From the cell containing the given text, extract its center point as (X, Y) coordinate. 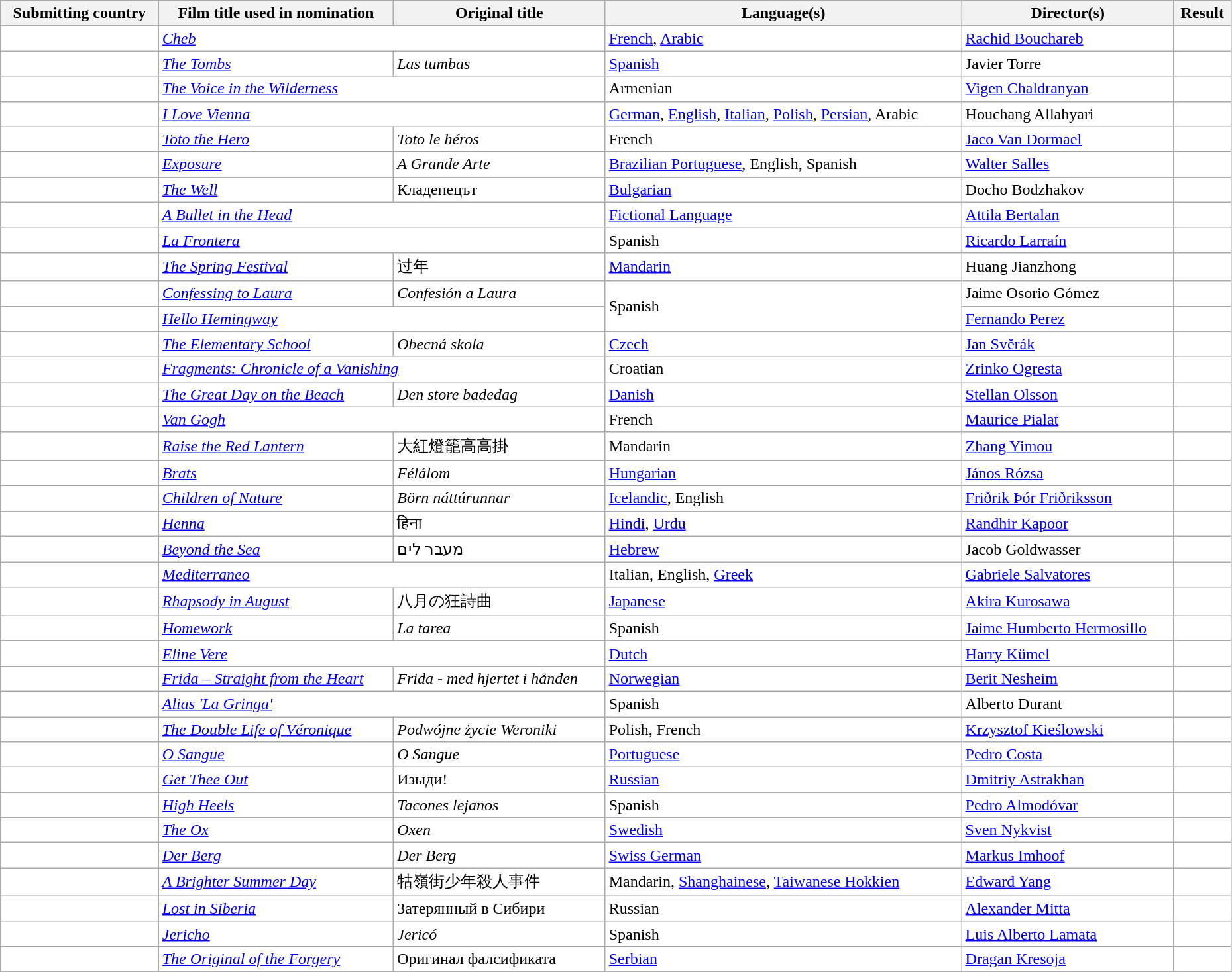
Brazilian Portuguese, English, Spanish (783, 164)
Raise the Red Lantern (276, 447)
Изыди! (500, 780)
Dutch (783, 653)
Portuguese (783, 755)
Jericó (500, 934)
Hungarian (783, 473)
Fragments: Chronicle of a Vanishing (382, 369)
Edward Yang (1068, 883)
The Ox (276, 830)
Houchang Allahyari (1068, 114)
Zrinko Ogresta (1068, 369)
Hebrew (783, 549)
Walter Salles (1068, 164)
The Great Day on the Beach (276, 394)
A Bullet in the Head (382, 215)
French, Arabic (783, 38)
מעבר לים (500, 549)
Croatian (783, 369)
Confessing to Laura (276, 294)
Fernando Perez (1068, 319)
Brats (276, 473)
I Love Vienna (382, 114)
Italian, English, Greek (783, 575)
La Frontera (382, 240)
Oxen (500, 830)
Toto le héros (500, 139)
Stellan Olsson (1068, 394)
Cheb (382, 38)
German, English, Italian, Polish, Persian, Arabic (783, 114)
Huang Jianzhong (1068, 266)
Henna (276, 523)
Markus Imhoof (1068, 855)
Hindi, Urdu (783, 523)
Pedro Almodóvar (1068, 805)
Jacob Goldwasser (1068, 549)
Van Gogh (382, 419)
Jan Svěrák (1068, 344)
Serbian (783, 959)
The Well (276, 189)
Armenian (783, 89)
Confesión a Laura (500, 294)
Homework (276, 628)
Кладенецът (500, 189)
Mediterraneo (382, 575)
हिना (500, 523)
Vigen Chaldranyan (1068, 89)
The Tombs (276, 64)
Félálom (500, 473)
Hello Hemingway (382, 319)
Jaco Van Dormael (1068, 139)
Children of Nature (276, 498)
Jericho (276, 934)
Ricardo Larraín (1068, 240)
Language(s) (783, 13)
Obecná skola (500, 344)
Jaime Osorio Gómez (1068, 294)
Alias 'La Gringa' (382, 704)
Akira Kurosawa (1068, 602)
Berit Nesheim (1068, 678)
Result (1202, 13)
La tarea (500, 628)
Frida - med hjertet i hånden (500, 678)
Czech (783, 344)
Pedro Costa (1068, 755)
Dragan Kresoja (1068, 959)
A Grande Arte (500, 164)
Alexander Mitta (1068, 908)
High Heels (276, 805)
Film title used in nomination (276, 13)
Börn náttúrunnar (500, 498)
Docho Bodzhakov (1068, 189)
Javier Torre (1068, 64)
Submitting country (80, 13)
Director(s) (1068, 13)
János Rózsa (1068, 473)
Swiss German (783, 855)
Podwójne życie Weroniki (500, 729)
Luis Alberto Lamata (1068, 934)
Friðrik Þór Friðriksson (1068, 498)
大紅燈籠高高掛 (500, 447)
Tacones lejanos (500, 805)
A Brighter Summer Day (276, 883)
Danish (783, 394)
八月の狂詩曲 (500, 602)
Exposure (276, 164)
Lost in Siberia (276, 908)
Harry Kümel (1068, 653)
The Voice in the Wilderness (382, 89)
Gabriele Salvatores (1068, 575)
Norwegian (783, 678)
The Elementary School (276, 344)
Jaime Humberto Hermosillo (1068, 628)
Original title (500, 13)
Attila Bertalan (1068, 215)
Beyond the Sea (276, 549)
牯嶺街少年殺人事件 (500, 883)
Dmitriy Astrakhan (1068, 780)
Krzysztof Kieślowski (1068, 729)
Rachid Bouchareb (1068, 38)
Maurice Pialat (1068, 419)
The Original of the Forgery (276, 959)
过年 (500, 266)
Zhang Yimou (1068, 447)
Rhapsody in August (276, 602)
Eline Vere (382, 653)
Mandarin, Shanghainese, Taiwanese Hokkien (783, 883)
Swedish (783, 830)
Toto the Hero (276, 139)
The Spring Festival (276, 266)
Polish, French (783, 729)
Japanese (783, 602)
The Double Life of Véronique (276, 729)
Frida – Straight from the Heart (276, 678)
Get Thee Out (276, 780)
Bulgarian (783, 189)
Icelandic, English (783, 498)
Alberto Durant (1068, 704)
Fictional Language (783, 215)
Оригинал фалсификата (500, 959)
Randhir Kapoor (1068, 523)
Sven Nykvist (1068, 830)
Den store badedag (500, 394)
Затерянный в Сибири (500, 908)
Las tumbas (500, 64)
